From the cell containing the given text, extract its center point as (x, y) coordinate. 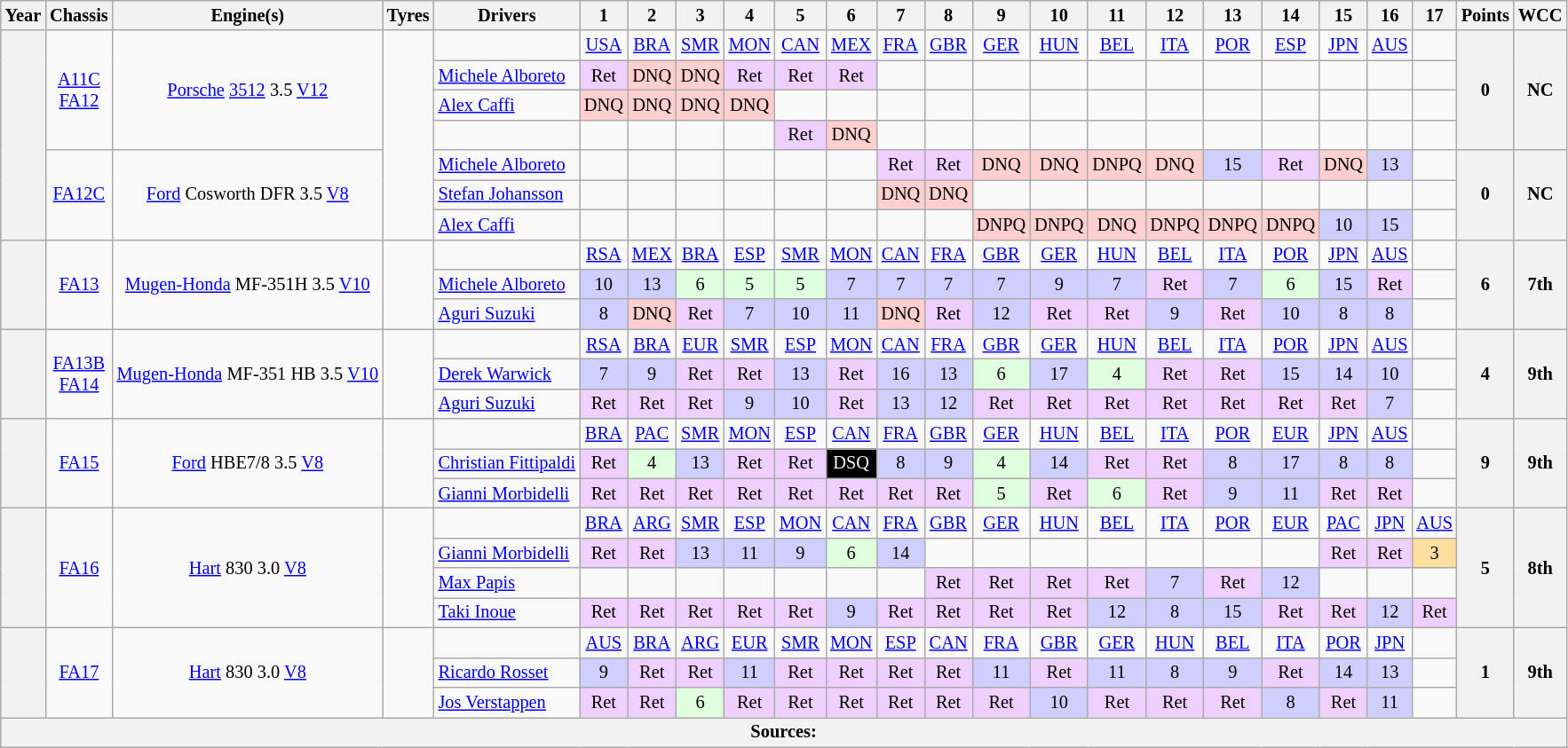
DSQ (851, 463)
FA15 (78, 463)
Sources: (784, 732)
Points (1485, 15)
7th (1540, 284)
Porsche 3512 3.5 V12 (248, 91)
WCC (1540, 15)
FA12C (78, 195)
A11CFA12 (78, 91)
FA13BFA14 (78, 374)
Taki Inoue (507, 612)
Derek Warwick (507, 374)
USA (604, 45)
FA17 (78, 673)
Chassis (78, 15)
Engine(s) (248, 15)
Stefan Johansson (507, 194)
Ricardo Rosset (507, 673)
Max Papis (507, 583)
Jos Verstappen (507, 702)
FA16 (78, 568)
FA13 (78, 284)
Mugen-Honda MF-351H 3.5 V10 (248, 284)
8th (1540, 568)
Year (23, 15)
Drivers (507, 15)
Tyres (408, 15)
Christian Fittipaldi (507, 463)
2 (652, 15)
Ford Cosworth DFR 3.5 V8 (248, 195)
Mugen-Honda MF-351 HB 3.5 V10 (248, 374)
Ford HBE7/8 3.5 V8 (248, 463)
